For the text-containing cell, return its midpoint in [X, Y] coordinate format. 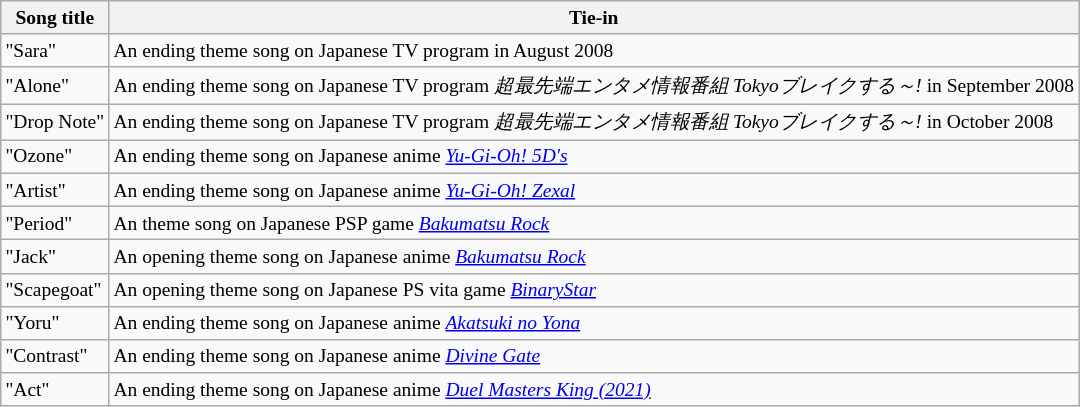
"Period" [55, 222]
Tie-in [594, 18]
"Sara" [55, 50]
An opening theme song on Japanese anime Bakumatsu Rock [594, 256]
An ending theme song on Japanese anime Akatsuki no Yona [594, 322]
An ending theme song on Japanese TV program 超最先端エンタメ情報番組 Tokyoブレイクする～! in October 2008 [594, 122]
"Jack" [55, 256]
An ending theme song on Japanese anime Duel Masters King (2021) [594, 390]
An ending theme song on Japanese anime Yu-Gi-Oh! Zexal [594, 190]
Song title [55, 18]
An theme song on Japanese PSP game Bakumatsu Rock [594, 222]
"Scapegoat" [55, 290]
"Ozone" [55, 156]
An opening theme song on Japanese PS vita game BinaryStar [594, 290]
An ending theme song on Japanese anime Divine Gate [594, 356]
An ending theme song on Japanese TV program 超最先端エンタメ情報番組 Tokyoブレイクする～! in September 2008 [594, 85]
"Artist" [55, 190]
"Act" [55, 390]
An ending theme song on Japanese anime Yu-Gi-Oh! 5D's [594, 156]
"Drop Note" [55, 122]
"Alone" [55, 85]
An ending theme song on Japanese TV program in August 2008 [594, 50]
"Contrast" [55, 356]
"Yoru" [55, 322]
